Extract the [x, y] coordinate from the center of the cell holding the provided text.  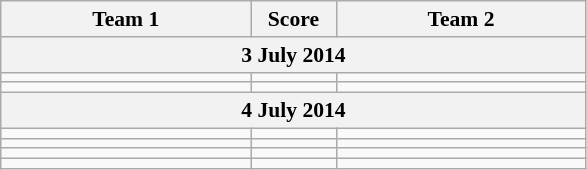
Score [294, 19]
3 July 2014 [294, 55]
Team 1 [126, 19]
Team 2 [461, 19]
4 July 2014 [294, 111]
